For the text-containing cell, return its midpoint in (X, Y) coordinate format. 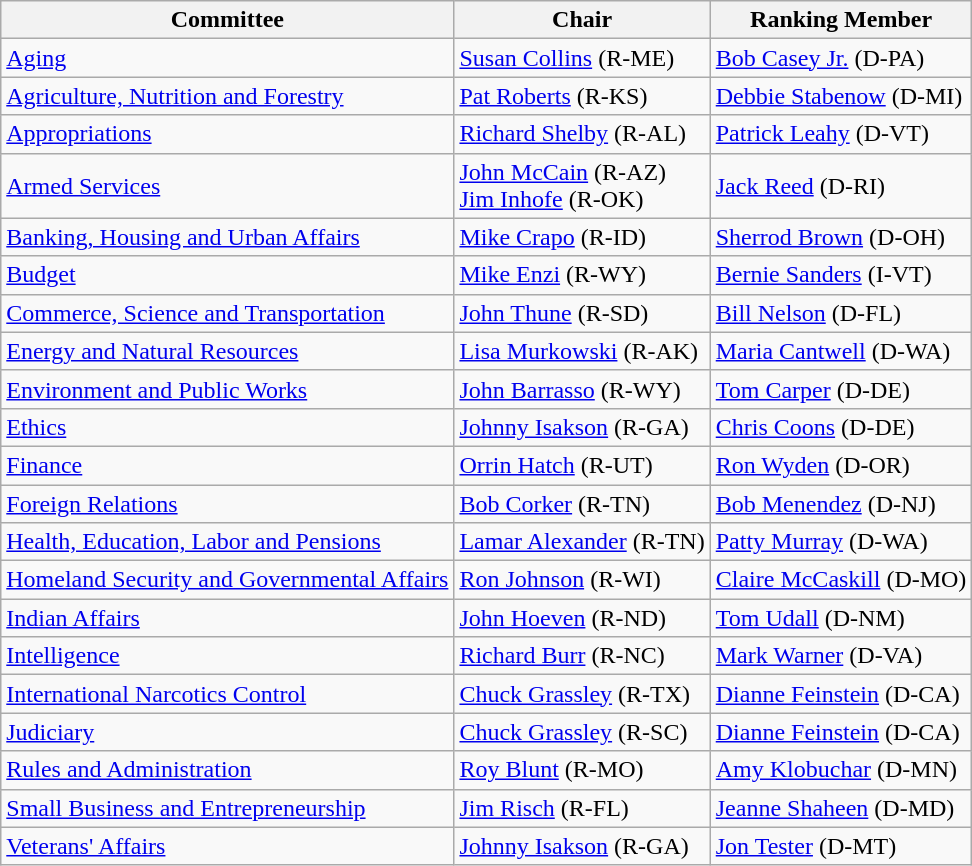
International Narcotics Control (228, 694)
Energy and Natural Resources (228, 351)
Roy Blunt (R-MO) (582, 770)
Judiciary (228, 732)
Richard Burr (R-NC) (582, 656)
Pat Roberts (R-KS) (582, 96)
Richard Shelby (R-AL) (582, 134)
Chair (582, 20)
Budget (228, 275)
Foreign Relations (228, 503)
Bob Corker (R-TN) (582, 503)
Mike Crapo (R-ID) (582, 237)
Appropriations (228, 134)
Health, Education, Labor and Pensions (228, 542)
Ethics (228, 427)
Commerce, Science and Transportation (228, 313)
Tom Carper (D-DE) (841, 389)
Aging (228, 58)
Jim Risch (R-FL) (582, 808)
Rules and Administration (228, 770)
Ron Wyden (D-OR) (841, 465)
Amy Klobuchar (D-MN) (841, 770)
Patrick Leahy (D-VT) (841, 134)
John Thune (R-SD) (582, 313)
Sherrod Brown (D-OH) (841, 237)
Committee (228, 20)
Mark Warner (D-VA) (841, 656)
Patty Murray (D-WA) (841, 542)
Homeland Security and Governmental Affairs (228, 580)
John Hoeven (R-ND) (582, 618)
Banking, Housing and Urban Affairs (228, 237)
Bill Nelson (D-FL) (841, 313)
Agriculture, Nutrition and Forestry (228, 96)
John McCain (R-AZ) Jim Inhofe (R-OK) (582, 186)
Chuck Grassley (R-TX) (582, 694)
Environment and Public Works (228, 389)
Bob Menendez (D-NJ) (841, 503)
Claire McCaskill (D-MO) (841, 580)
Debbie Stabenow (D-MI) (841, 96)
Jeanne Shaheen (D-MD) (841, 808)
Tom Udall (D-NM) (841, 618)
Chris Coons (D-DE) (841, 427)
Maria Cantwell (D-WA) (841, 351)
Small Business and Entrepreneurship (228, 808)
Chuck Grassley (R-SC) (582, 732)
Armed Services (228, 186)
Jack Reed (D-RI) (841, 186)
Jon Tester (D-MT) (841, 846)
Indian Affairs (228, 618)
Orrin Hatch (R-UT) (582, 465)
Veterans' Affairs (228, 846)
Finance (228, 465)
Mike Enzi (R-WY) (582, 275)
Lisa Murkowski (R-AK) (582, 351)
Susan Collins (R-ME) (582, 58)
Bernie Sanders (I-VT) (841, 275)
Ranking Member (841, 20)
Bob Casey Jr. (D-PA) (841, 58)
Intelligence (228, 656)
Lamar Alexander (R-TN) (582, 542)
John Barrasso (R-WY) (582, 389)
Ron Johnson (R-WI) (582, 580)
